Locate the cell with the specified text and output its (X, Y) center coordinate. 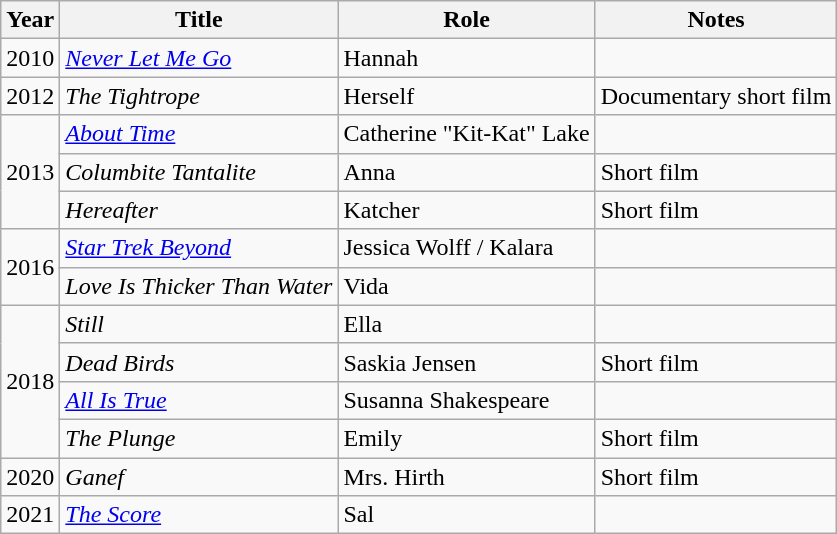
Still (199, 324)
Emily (466, 438)
Love Is Thicker Than Water (199, 286)
Ella (466, 324)
Notes (716, 20)
Role (466, 20)
The Plunge (199, 438)
Hannah (466, 58)
Catherine "Kit-Kat" Lake (466, 134)
Jessica Wolff / Kalara (466, 248)
Vida (466, 286)
Sal (466, 515)
Star Trek Beyond (199, 248)
Columbite Tantalite (199, 172)
The Tightrope (199, 96)
Saskia Jensen (466, 362)
Hereafter (199, 210)
Dead Birds (199, 362)
Never Let Me Go (199, 58)
Katcher (466, 210)
Title (199, 20)
Year (30, 20)
2020 (30, 477)
2021 (30, 515)
About Time (199, 134)
Anna (466, 172)
Ganef (199, 477)
All Is True (199, 400)
Susanna Shakespeare (466, 400)
2013 (30, 172)
Documentary short film (716, 96)
2018 (30, 381)
2012 (30, 96)
Herself (466, 96)
2010 (30, 58)
Mrs. Hirth (466, 477)
2016 (30, 267)
The Score (199, 515)
